Search for the cell housing the specified text and yield its (X, Y) center coordinate. 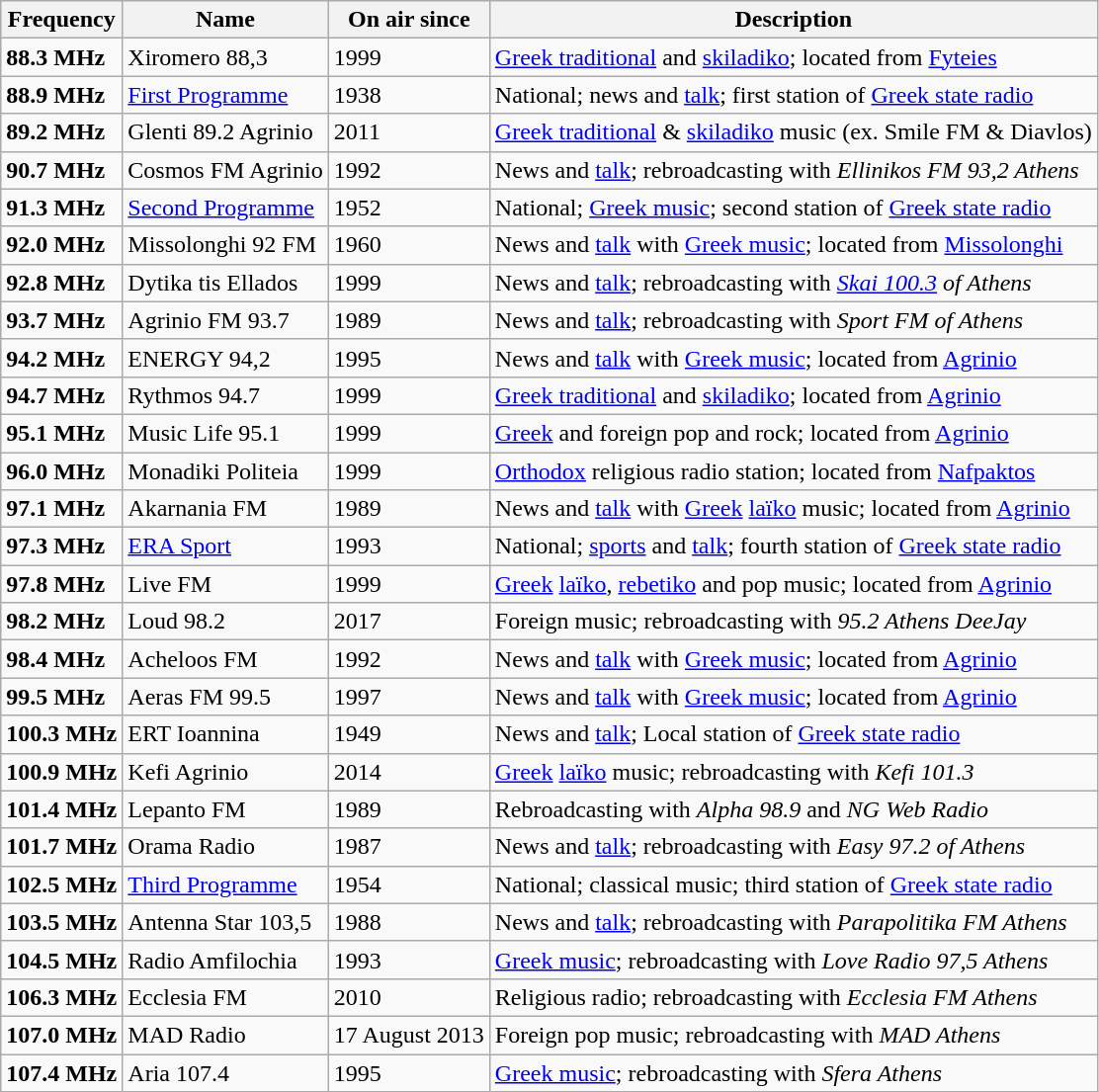
100.3 MHz (61, 734)
News and talk; rebroadcasting with Parapolitika FM Athens (793, 922)
Second Programme (225, 208)
News and talk with Greek laïko music; located from Agrinio (793, 509)
92.8 MHz (61, 283)
101.4 MHz (61, 809)
1997 (409, 697)
2014 (409, 772)
2017 (409, 622)
Acheloos FM (225, 659)
94.7 MHz (61, 395)
News and talk; rebroadcasting with Easy 97.2 of Athens (793, 847)
102.5 MHz (61, 884)
89.2 MHz (61, 132)
Greek music; rebroadcasting with Sfera Athens (793, 1072)
2011 (409, 132)
94.2 MHz (61, 358)
1938 (409, 95)
On air since (409, 20)
News and talk; rebroadcasting with Ellinikos FM 93,2 Athens (793, 170)
99.5 MHz (61, 697)
National; classical music; third station of Greek state radio (793, 884)
Religious radio; rebroadcasting with Ecclesia FM Athens (793, 997)
National; news and talk; first station of Greek state radio (793, 95)
107.4 MHz (61, 1072)
News and talk with Greek music; located from Missolonghi (793, 245)
Music Life 95.1 (225, 433)
Name (225, 20)
MAD Radio (225, 1035)
National; Greek music; second station of Greek state radio (793, 208)
Aria 107.4 (225, 1072)
Greek laïko, rebetiko and pop music; located from Agrinio (793, 584)
Greek traditional and skiladiko; located from Agrinio (793, 395)
Loud 98.2 (225, 622)
Orama Radio (225, 847)
Akarnania FM (225, 509)
91.3 MHz (61, 208)
Rythmos 94.7 (225, 395)
101.7 MHz (61, 847)
ERT Ioannina (225, 734)
Aeras FM 99.5 (225, 697)
97.8 MHz (61, 584)
Antenna Star 103,5 (225, 922)
103.5 MHz (61, 922)
Cosmos FM Agrinio (225, 170)
Agrinio FM 93.7 (225, 320)
Lepanto FM (225, 809)
Greek and foreign pop and rock; located from Agrinio (793, 433)
92.0 MHz (61, 245)
Rebroadcasting with Alpha 98.9 and NG Web Radio (793, 809)
ERA Sport (225, 546)
News and talk; Local station of Greek state radio (793, 734)
98.2 MHz (61, 622)
98.4 MHz (61, 659)
Third Programme (225, 884)
1988 (409, 922)
93.7 MHz (61, 320)
ENERGY 94,2 (225, 358)
100.9 MHz (61, 772)
95.1 MHz (61, 433)
Greek music; rebroadcasting with Love Radio 97,5 Athens (793, 960)
First Programme (225, 95)
Greek traditional and skiladiko; located from Fyteies (793, 57)
106.3 MHz (61, 997)
Xiromero 88,3 (225, 57)
Glenti 89.2 Agrinio (225, 132)
107.0 MHz (61, 1035)
96.0 MHz (61, 471)
Missolonghi 92 FM (225, 245)
Greek traditional & skiladiko music (ex. Smile FM & Diavlos) (793, 132)
Kefi Agrinio (225, 772)
Description (793, 20)
Foreign pop music; rebroadcasting with MAD Athens (793, 1035)
Radio Amfilochia (225, 960)
National; sports and talk; fourth station of Greek state radio (793, 546)
1954 (409, 884)
2010 (409, 997)
97.3 MHz (61, 546)
17 August 2013 (409, 1035)
Monadiki Politeia (225, 471)
Dytika tis Ellados (225, 283)
1952 (409, 208)
Orthodox religious radio station; located from Nafpaktos (793, 471)
News and talk; rebroadcasting with Sport FM of Athens (793, 320)
104.5 MHz (61, 960)
1949 (409, 734)
1960 (409, 245)
88.3 MHz (61, 57)
Ecclesia FM (225, 997)
Frequency (61, 20)
News and talk; rebroadcasting with Skai 100.3 of Athens (793, 283)
Foreign music; rebroadcasting with 95.2 Athens DeeJay (793, 622)
1987 (409, 847)
97.1 MHz (61, 509)
Greek laïko music; rebroadcasting with Kefi 101.3 (793, 772)
Live FM (225, 584)
90.7 MHz (61, 170)
88.9 MHz (61, 95)
